Return [x, y] of the center of cell containing provided text 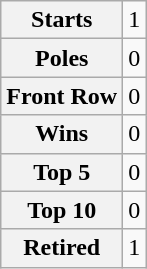
Top 5 [62, 172]
Poles [62, 58]
Wins [62, 134]
Starts [62, 20]
Front Row [62, 96]
Top 10 [62, 210]
Retired [62, 248]
